Extract the (X, Y) coordinate from the center of the cell holding the provided text.  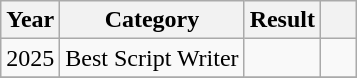
Category (152, 20)
Best Script Writer (152, 58)
Result (282, 20)
2025 (30, 58)
Year (30, 20)
